Locate the cell with the specified text and output its [X, Y] center coordinate. 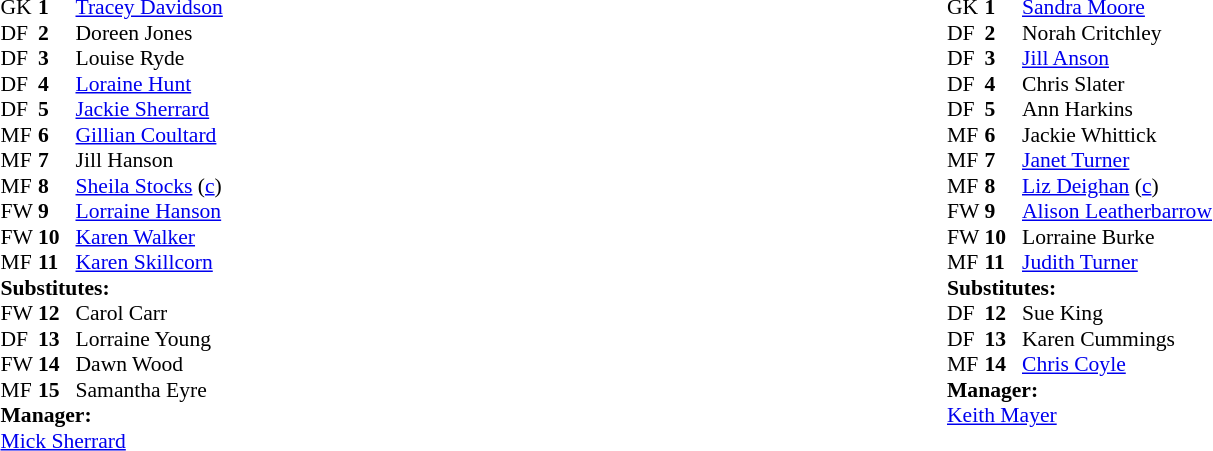
Louise Ryde [150, 59]
Norah Critchley [1117, 33]
Liz Deighan (c) [1117, 186]
15 [57, 390]
Ann Harkins [1117, 109]
Samantha Eyre [150, 390]
Alison Leatherbarrow [1117, 211]
Lorraine Hanson [150, 211]
Gillian Coultard [150, 135]
Jackie Whittick [1117, 135]
Janet Turner [1117, 161]
Lorraine Young [150, 339]
Keith Mayer [1080, 415]
Karen Skillcorn [150, 263]
Chris Slater [1117, 84]
Karen Walker [150, 237]
Jill Anson [1117, 59]
Judith Turner [1117, 263]
Doreen Jones [150, 33]
Sheila Stocks (c) [150, 186]
Dawn Wood [150, 365]
Lorraine Burke [1117, 237]
Carol Carr [150, 313]
Karen Cummings [1117, 339]
Loraine Hunt [150, 84]
Sue King [1117, 313]
Jill Hanson [150, 161]
Jackie Sherrard [150, 109]
Chris Coyle [1117, 365]
